Scan for the cell matching the given text and deliver its (X, Y) coordinate at center. 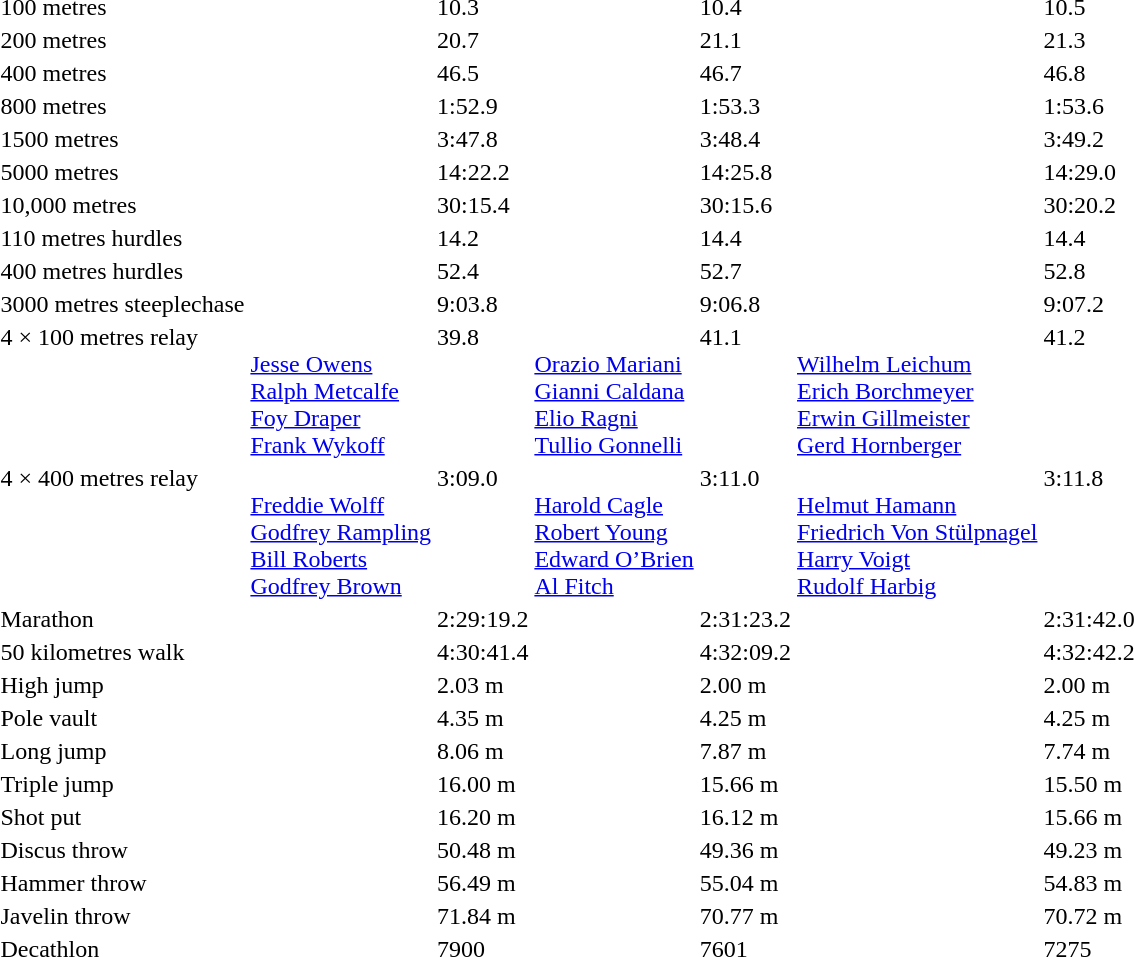
50.48 m (483, 850)
55.04 m (745, 883)
2:31:23.2 (745, 619)
2.00 m (745, 685)
Orazio MarianiGianni CaldanaElio RagniTullio Gonnelli (614, 391)
14.2 (483, 238)
30:15.4 (483, 205)
20.7 (483, 40)
8.06 m (483, 751)
41.1 (745, 391)
Jesse OwensRalph MetcalfeFoy DraperFrank Wykoff (341, 391)
Helmut HamannFriedrich Von StülpnagelHarry VoigtRudolf Harbig (918, 532)
14:25.8 (745, 172)
52.7 (745, 271)
52.4 (483, 271)
Harold CagleRobert YoungEdward O’BrienAl Fitch (614, 532)
2:29:19.2 (483, 619)
1:52.9 (483, 106)
21.1 (745, 40)
16.20 m (483, 817)
14.4 (745, 238)
16.00 m (483, 784)
49.36 m (745, 850)
Wilhelm LeichumErich BorchmeyerErwin GillmeisterGerd Hornberger (918, 391)
3:48.4 (745, 139)
56.49 m (483, 883)
4.25 m (745, 718)
4.35 m (483, 718)
15.66 m (745, 784)
14:22.2 (483, 172)
9:06.8 (745, 304)
4:30:41.4 (483, 652)
7.87 m (745, 751)
30:15.6 (745, 205)
71.84 m (483, 916)
46.5 (483, 73)
3:09.0 (483, 532)
16.12 m (745, 817)
9:03.8 (483, 304)
3:11.0 (745, 532)
2.03 m (483, 685)
70.77 m (745, 916)
39.8 (483, 391)
Freddie WolffGodfrey RamplingBill RobertsGodfrey Brown (341, 532)
3:47.8 (483, 139)
1:53.3 (745, 106)
4:32:09.2 (745, 652)
46.7 (745, 73)
